For the text-containing cell, return its midpoint in (x, y) coordinate format. 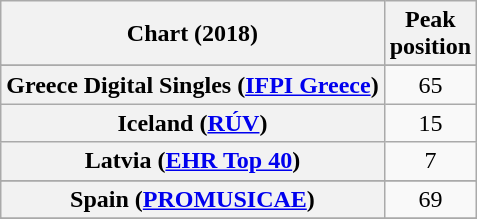
Latvia (EHR Top 40) (192, 161)
65 (430, 85)
15 (430, 123)
Chart (2018) (192, 34)
Greece Digital Singles (IFPI Greece) (192, 85)
7 (430, 161)
69 (430, 199)
Iceland (RÚV) (192, 123)
Peak position (430, 34)
Spain (PROMUSICAE) (192, 199)
